Locate the cell with the specified text and output its (X, Y) center coordinate. 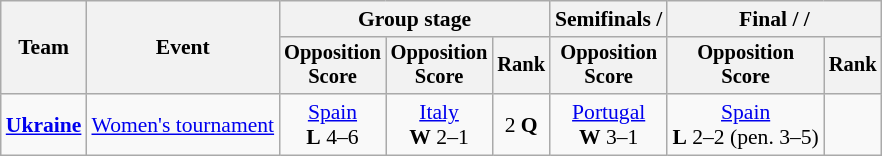
2 Q (521, 124)
Ukraine (44, 124)
PortugalW 3–1 (608, 124)
Semifinals / (608, 19)
Event (182, 48)
Women's tournament (182, 124)
SpainL 2–2 (pen. 3–5) (745, 124)
Team (44, 48)
ItalyW 2–1 (440, 124)
Group stage (414, 19)
Final / / (774, 19)
SpainL 4–6 (332, 124)
